Search for the cell housing the specified text and yield its [x, y] center coordinate. 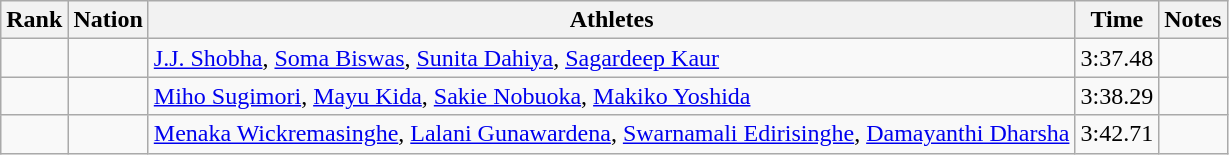
Miho Sugimori, Mayu Kida, Sakie Nobuoka, Makiko Yoshida [612, 96]
Athletes [612, 20]
Rank [34, 20]
Time [1117, 20]
Notes [1193, 20]
Menaka Wickremasinghe, Lalani Gunawardena, Swarnamali Edirisinghe, Damayanthi Dharsha [612, 134]
3:42.71 [1117, 134]
Nation [108, 20]
3:37.48 [1117, 58]
J.J. Shobha, Soma Biswas, Sunita Dahiya, Sagardeep Kaur [612, 58]
3:38.29 [1117, 96]
